Return the [x, y] coordinate for the center point of the cell that contains the specified text.  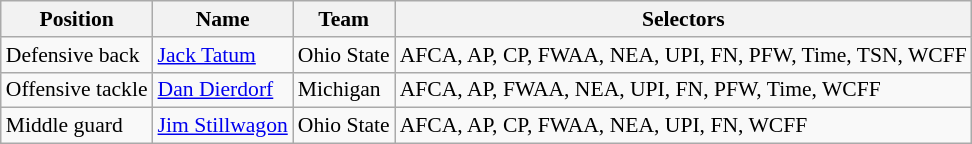
Team [344, 19]
AFCA, AP, CP, FWAA, NEA, UPI, FN, PFW, Time, TSN, WCFF [684, 55]
Selectors [684, 19]
Position [77, 19]
Defensive back [77, 55]
Offensive tackle [77, 90]
Jack Tatum [223, 55]
Middle guard [77, 126]
Jim Stillwagon [223, 126]
Dan Dierdorf [223, 90]
Michigan [344, 90]
Name [223, 19]
AFCA, AP, CP, FWAA, NEA, UPI, FN, WCFF [684, 126]
AFCA, AP, FWAA, NEA, UPI, FN, PFW, Time, WCFF [684, 90]
